Locate the cell with the specified text and output its (X, Y) center coordinate. 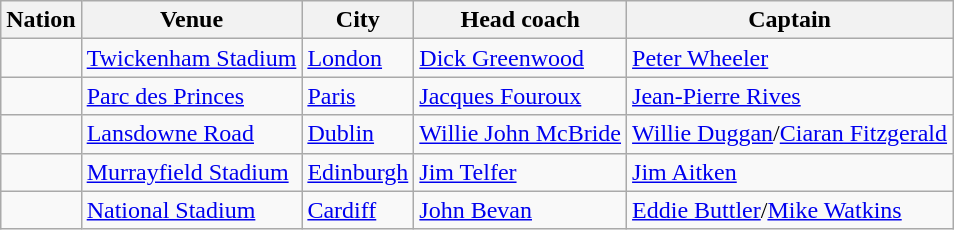
Peter Wheeler (790, 58)
Head coach (520, 20)
Jim Aitken (790, 172)
National Stadium (192, 210)
Cardiff (358, 210)
Twickenham Stadium (192, 58)
Willie John McBride (520, 134)
City (358, 20)
Captain (790, 20)
Lansdowne Road (192, 134)
Jacques Fouroux (520, 96)
Paris (358, 96)
Parc des Princes (192, 96)
Jim Telfer (520, 172)
Venue (192, 20)
John Bevan (520, 210)
Eddie Buttler/Mike Watkins (790, 210)
Dick Greenwood (520, 58)
Murrayfield Stadium (192, 172)
Nation (41, 20)
London (358, 58)
Jean-Pierre Rives (790, 96)
Dublin (358, 134)
Edinburgh (358, 172)
Willie Duggan/Ciaran Fitzgerald (790, 134)
